For the text-containing cell, return its midpoint in (X, Y) coordinate format. 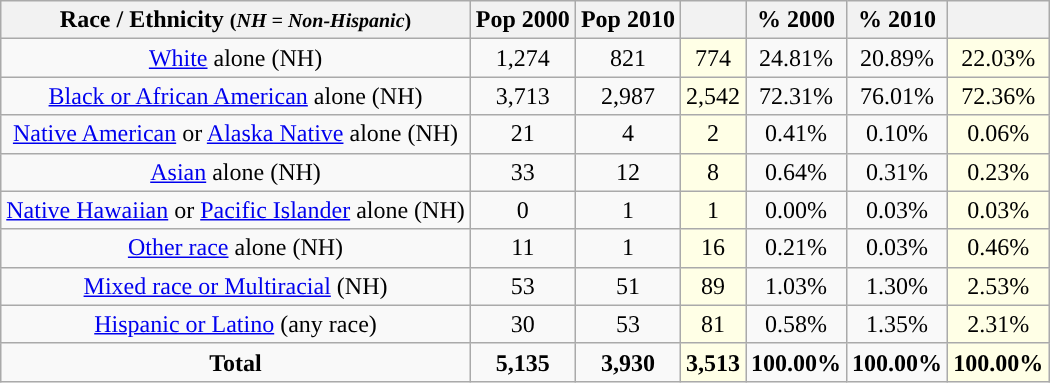
16 (712, 248)
4 (628, 134)
0.23% (998, 172)
20.89% (898, 58)
51 (628, 286)
1.30% (898, 286)
2,542 (712, 96)
Hispanic or Latino (any race) (236, 324)
2.31% (998, 324)
3,713 (522, 96)
0.64% (796, 172)
774 (712, 58)
72.36% (998, 96)
30 (522, 324)
11 (522, 248)
Pop 2010 (628, 20)
5,135 (522, 362)
0.41% (796, 134)
0.00% (796, 210)
Other race alone (NH) (236, 248)
1.03% (796, 286)
0.06% (998, 134)
3,930 (628, 362)
821 (628, 58)
12 (628, 172)
72.31% (796, 96)
0.10% (898, 134)
33 (522, 172)
8 (712, 172)
White alone (NH) (236, 58)
Asian alone (NH) (236, 172)
2,987 (628, 96)
Native American or Alaska Native alone (NH) (236, 134)
0.58% (796, 324)
1.35% (898, 324)
3,513 (712, 362)
76.01% (898, 96)
0.46% (998, 248)
0.31% (898, 172)
Total (236, 362)
22.03% (998, 58)
% 2000 (796, 20)
Pop 2000 (522, 20)
Native Hawaiian or Pacific Islander alone (NH) (236, 210)
81 (712, 324)
% 2010 (898, 20)
89 (712, 286)
2 (712, 134)
0.21% (796, 248)
24.81% (796, 58)
Mixed race or Multiracial (NH) (236, 286)
1,274 (522, 58)
0 (522, 210)
Black or African American alone (NH) (236, 96)
21 (522, 134)
Race / Ethnicity (NH = Non-Hispanic) (236, 20)
2.53% (998, 286)
